Find where the given text appears and provide that cell's center as (X, Y) coordinate. 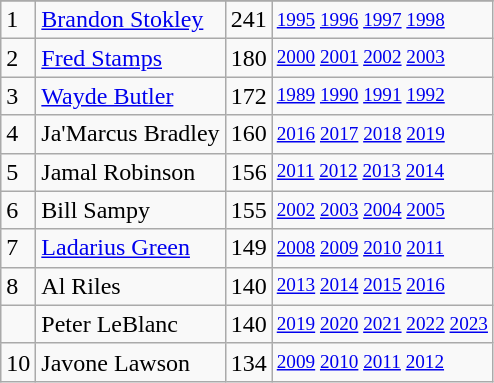
2 (18, 58)
2013 2014 2015 2016 (382, 286)
5 (18, 172)
134 (248, 362)
1995 1996 1997 1998 (382, 20)
2002 2003 2004 2005 (382, 210)
4 (18, 134)
Bill Sampy (130, 210)
Wayde Butler (130, 96)
6 (18, 210)
1989 1990 1991 1992 (382, 96)
1 (18, 20)
180 (248, 58)
149 (248, 248)
2009 2010 2011 2012 (382, 362)
8 (18, 286)
160 (248, 134)
2011 2012 2013 2014 (382, 172)
Jamal Robinson (130, 172)
Ladarius Green (130, 248)
7 (18, 248)
2016 2017 2018 2019 (382, 134)
10 (18, 362)
155 (248, 210)
241 (248, 20)
Al Riles (130, 286)
2008 2009 2010 2011 (382, 248)
2000 2001 2002 2003 (382, 58)
2019 2020 2021 2022 2023 (382, 324)
3 (18, 96)
Fred Stamps (130, 58)
Peter LeBlanc (130, 324)
Javone Lawson (130, 362)
Ja'Marcus Bradley (130, 134)
156 (248, 172)
Brandon Stokley (130, 20)
172 (248, 96)
